Pinpoint the cell where the given text exists, returning its [x, y] midpoint coordinate. 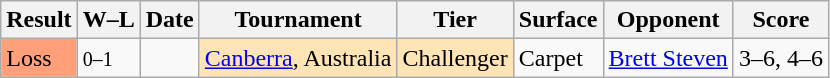
Carpet [558, 58]
Challenger [455, 58]
Score [780, 20]
Surface [558, 20]
Result [39, 20]
Tier [455, 20]
Tournament [298, 20]
Brett Steven [668, 58]
Canberra, Australia [298, 58]
W–L [108, 20]
0–1 [108, 58]
Date [170, 20]
Loss [39, 58]
Opponent [668, 20]
3–6, 4–6 [780, 58]
